Find where the given text appears and provide that cell's center as [X, Y] coordinate. 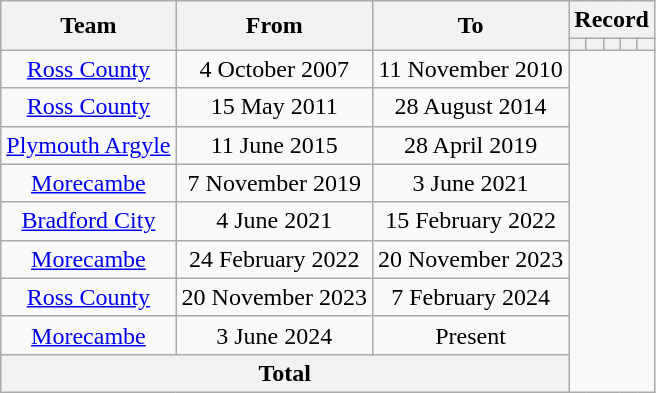
Team [88, 26]
4 October 2007 [274, 69]
Plymouth Argyle [88, 145]
Record [612, 20]
Bradford City [88, 221]
15 February 2022 [470, 221]
4 June 2021 [274, 221]
7 November 2019 [274, 183]
28 April 2019 [470, 145]
From [274, 26]
Present [470, 335]
11 June 2015 [274, 145]
Total [285, 373]
3 June 2021 [470, 183]
7 February 2024 [470, 297]
24 February 2022 [274, 259]
15 May 2011 [274, 107]
To [470, 26]
11 November 2010 [470, 69]
3 June 2024 [274, 335]
28 August 2014 [470, 107]
